Return the (X, Y) coordinate for the center point of the cell that contains the specified text.  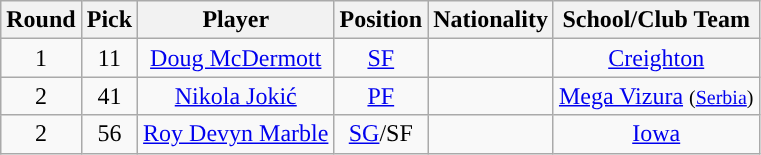
Pick (109, 20)
Doug McDermott (236, 58)
Nationality (491, 20)
Iowa (656, 134)
Roy Devyn Marble (236, 134)
Nikola Jokić (236, 96)
SG/SF (381, 134)
Creighton (656, 58)
Position (381, 20)
School/Club Team (656, 20)
1 (41, 58)
11 (109, 58)
41 (109, 96)
Player (236, 20)
Round (41, 20)
Mega Vizura (Serbia) (656, 96)
56 (109, 134)
SF (381, 58)
PF (381, 96)
